Scan for the cell matching the given text and deliver its [x, y] coordinate at center. 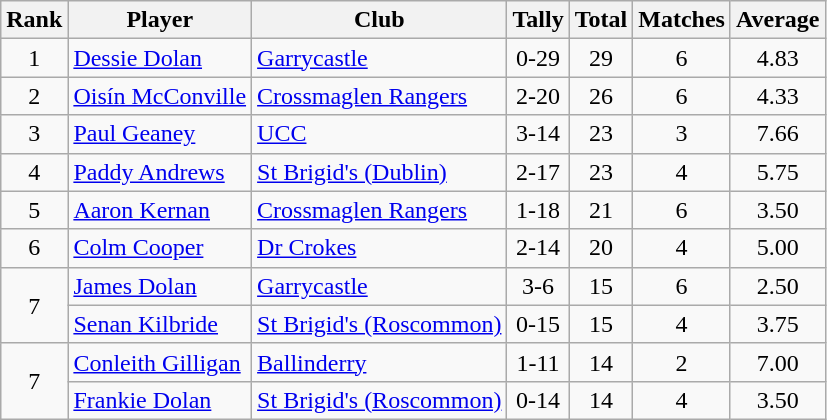
1-18 [538, 210]
James Dolan [160, 286]
Tally [538, 20]
Oisín McConville [160, 96]
Dessie Dolan [160, 58]
29 [601, 58]
Paddy Andrews [160, 172]
2-17 [538, 172]
2.50 [778, 286]
1 [34, 58]
Club [380, 20]
Average [778, 20]
Player [160, 20]
3-14 [538, 134]
Rank [34, 20]
7.66 [778, 134]
Matches [682, 20]
Senan Kilbride [160, 324]
0-15 [538, 324]
Dr Crokes [380, 248]
1-11 [538, 362]
Aaron Kernan [160, 210]
0-14 [538, 400]
Frankie Dolan [160, 400]
3.75 [778, 324]
Ballinderry [380, 362]
Colm Cooper [160, 248]
21 [601, 210]
5.00 [778, 248]
20 [601, 248]
Conleith Gilligan [160, 362]
26 [601, 96]
4.83 [778, 58]
7.00 [778, 362]
Total [601, 20]
2-20 [538, 96]
4.33 [778, 96]
Paul Geaney [160, 134]
UCC [380, 134]
2-14 [538, 248]
St Brigid's (Dublin) [380, 172]
5.75 [778, 172]
0-29 [538, 58]
5 [34, 210]
3-6 [538, 286]
